Search for the cell housing the specified text and yield its [x, y] center coordinate. 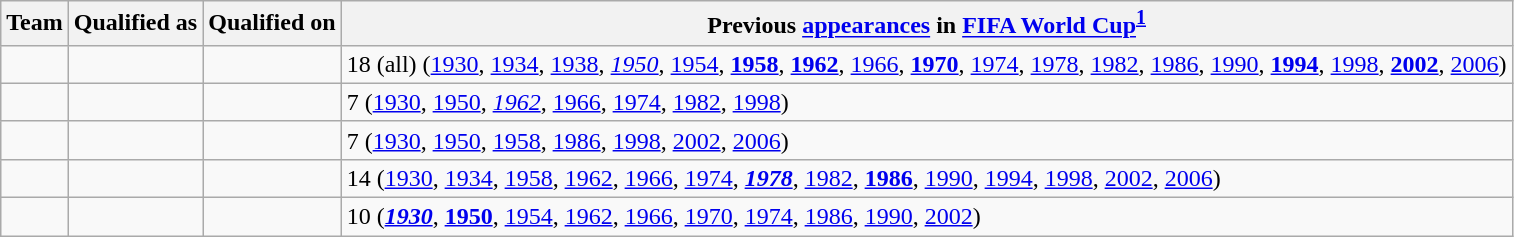
Qualified as [135, 24]
Previous appearances in FIFA World Cup1 [926, 24]
Qualified on [272, 24]
7 (1930, 1950, 1958, 1986, 1998, 2002, 2006) [926, 140]
18 (all) (1930, 1934, 1938, 1950, 1954, 1958, 1962, 1966, 1970, 1974, 1978, 1982, 1986, 1990, 1994, 1998, 2002, 2006) [926, 64]
7 (1930, 1950, 1962, 1966, 1974, 1982, 1998) [926, 102]
14 (1930, 1934, 1958, 1962, 1966, 1974, 1978, 1982, 1986, 1990, 1994, 1998, 2002, 2006) [926, 178]
Team [35, 24]
10 (1930, 1950, 1954, 1962, 1966, 1970, 1974, 1986, 1990, 2002) [926, 217]
